Pinpoint the cell where the given text exists, returning its [x, y] midpoint coordinate. 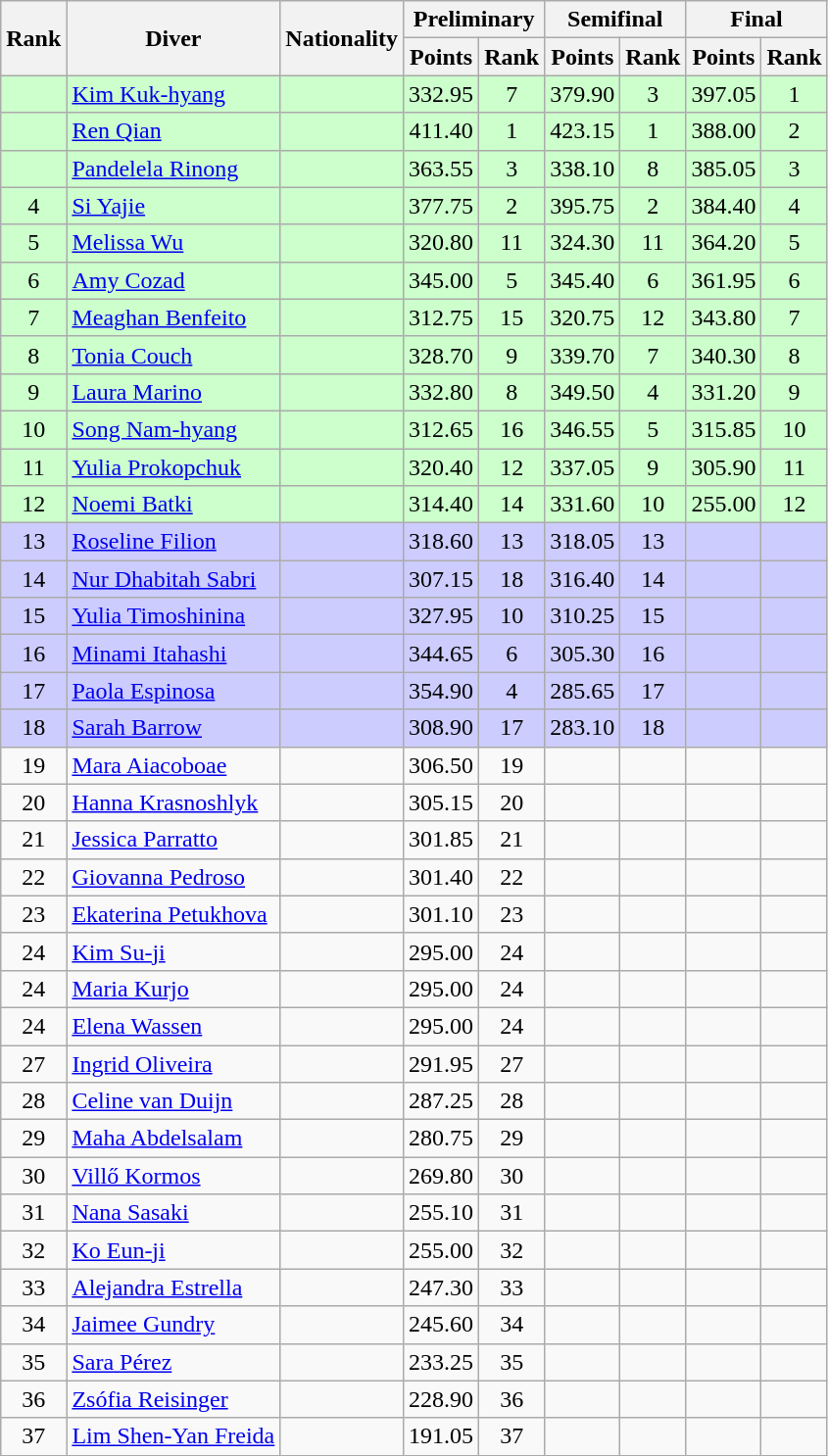
308.90 [441, 728]
301.85 [441, 840]
Ren Qian [173, 131]
332.80 [441, 392]
Sarah Barrow [173, 728]
316.40 [582, 579]
301.40 [441, 877]
283.10 [582, 728]
Maha Abdelsalam [173, 1139]
345.00 [441, 280]
340.30 [723, 355]
Melissa Wu [173, 243]
Ko Eun-ji [173, 1250]
Nur Dhabitah Sabri [173, 579]
Maria Kurjo [173, 989]
Diver [173, 38]
305.15 [441, 802]
384.40 [723, 206]
Laura Marino [173, 392]
Elena Wassen [173, 1026]
Nationality [342, 38]
245.60 [441, 1325]
Si Yajie [173, 206]
318.60 [441, 542]
Jaimee Gundry [173, 1325]
Ekaterina Petukhova [173, 914]
328.70 [441, 355]
314.40 [441, 505]
Noemi Batki [173, 505]
318.05 [582, 542]
305.90 [723, 467]
255.10 [441, 1213]
Villő Kormos [173, 1176]
Semifinal [615, 20]
Paola Espinosa [173, 691]
423.15 [582, 131]
Celine van Duijn [173, 1101]
312.75 [441, 317]
331.60 [582, 505]
Zsófia Reisinger [173, 1399]
339.70 [582, 355]
Final [756, 20]
364.20 [723, 243]
Meaghan Benfeito [173, 317]
Hanna Krasnoshlyk [173, 802]
Minami Itahashi [173, 654]
Preliminary [474, 20]
324.30 [582, 243]
291.95 [441, 1063]
343.80 [723, 317]
Mara Aiacoboae [173, 765]
306.50 [441, 765]
Yulia Prokopchuk [173, 467]
312.65 [441, 429]
Ingrid Oliveira [173, 1063]
307.15 [441, 579]
379.90 [582, 94]
Nana Sasaki [173, 1213]
Amy Cozad [173, 280]
377.75 [441, 206]
344.65 [441, 654]
388.00 [723, 131]
337.05 [582, 467]
345.40 [582, 280]
315.85 [723, 429]
Sara Pérez [173, 1362]
332.95 [441, 94]
Lim Shen-Yan Freida [173, 1436]
247.30 [441, 1287]
361.95 [723, 280]
Kim Su-ji [173, 951]
280.75 [441, 1139]
Jessica Parratto [173, 840]
305.30 [582, 654]
Giovanna Pedroso [173, 877]
Roseline Filion [173, 542]
395.75 [582, 206]
411.40 [441, 131]
310.25 [582, 616]
191.05 [441, 1436]
233.25 [441, 1362]
228.90 [441, 1399]
Song Nam-hyang [173, 429]
Alejandra Estrella [173, 1287]
Tonia Couch [173, 355]
320.40 [441, 467]
346.55 [582, 429]
Pandelela Rinong [173, 169]
320.75 [582, 317]
327.95 [441, 616]
338.10 [582, 169]
363.55 [441, 169]
287.25 [441, 1101]
349.50 [582, 392]
301.10 [441, 914]
Yulia Timoshinina [173, 616]
354.90 [441, 691]
331.20 [723, 392]
285.65 [582, 691]
385.05 [723, 169]
397.05 [723, 94]
Kim Kuk-hyang [173, 94]
320.80 [441, 243]
269.80 [441, 1176]
